Pinpoint the cell where the given text exists, returning its (X, Y) midpoint coordinate. 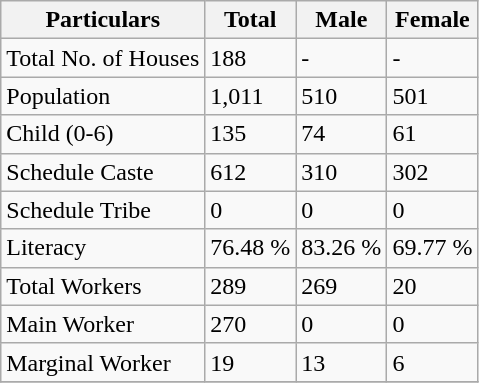
20 (432, 286)
Child (0-6) (103, 134)
612 (250, 172)
Particulars (103, 20)
Total Workers (103, 286)
61 (432, 134)
76.48 % (250, 248)
74 (342, 134)
Female (432, 20)
Literacy (103, 248)
Marginal Worker (103, 362)
1,011 (250, 96)
Population (103, 96)
6 (432, 362)
310 (342, 172)
188 (250, 58)
Total (250, 20)
269 (342, 286)
Schedule Tribe (103, 210)
302 (432, 172)
Main Worker (103, 324)
135 (250, 134)
83.26 % (342, 248)
501 (432, 96)
Total No. of Houses (103, 58)
Schedule Caste (103, 172)
289 (250, 286)
13 (342, 362)
69.77 % (432, 248)
270 (250, 324)
19 (250, 362)
510 (342, 96)
Male (342, 20)
